Find where the given text appears and provide that cell's center as [x, y] coordinate. 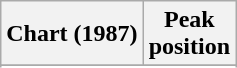
Peakposition [189, 34]
Chart (1987) [72, 34]
